Return [x, y] of the center of cell containing provided text 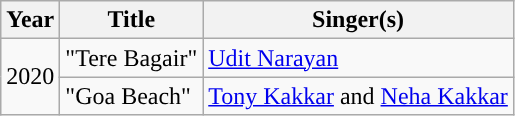
Singer(s) [358, 20]
Udit Narayan [358, 58]
"Tere Bagair" [132, 58]
2020 [30, 77]
Tony Kakkar and Neha Kakkar [358, 96]
"Goa Beach" [132, 96]
Year [30, 20]
Title [132, 20]
